Scan for the cell matching the given text and deliver its [X, Y] coordinate at center. 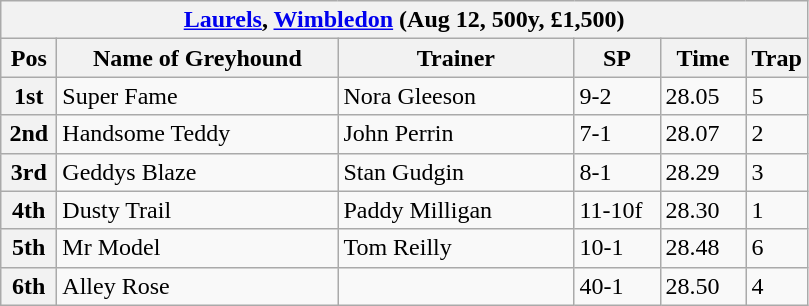
28.05 [703, 96]
Stan Gudgin [456, 172]
5 [776, 96]
10-1 [617, 248]
4 [776, 286]
Mr Model [198, 248]
1 [776, 210]
Handsome Teddy [198, 134]
4th [29, 210]
John Perrin [456, 134]
Trainer [456, 58]
Dusty Trail [198, 210]
28.07 [703, 134]
Geddys Blaze [198, 172]
Tom Reilly [456, 248]
1st [29, 96]
8-1 [617, 172]
6 [776, 248]
11-10f [617, 210]
Name of Greyhound [198, 58]
Time [703, 58]
7-1 [617, 134]
28.50 [703, 286]
Trap [776, 58]
28.30 [703, 210]
6th [29, 286]
28.48 [703, 248]
2nd [29, 134]
5th [29, 248]
Nora Gleeson [456, 96]
9-2 [617, 96]
40-1 [617, 286]
Pos [29, 58]
3rd [29, 172]
Super Fame [198, 96]
SP [617, 58]
Alley Rose [198, 286]
28.29 [703, 172]
3 [776, 172]
Paddy Milligan [456, 210]
2 [776, 134]
Laurels, Wimbledon (Aug 12, 500y, £1,500) [404, 20]
